Determine the (x, y) coordinate at the center of the cell enclosing the given text.  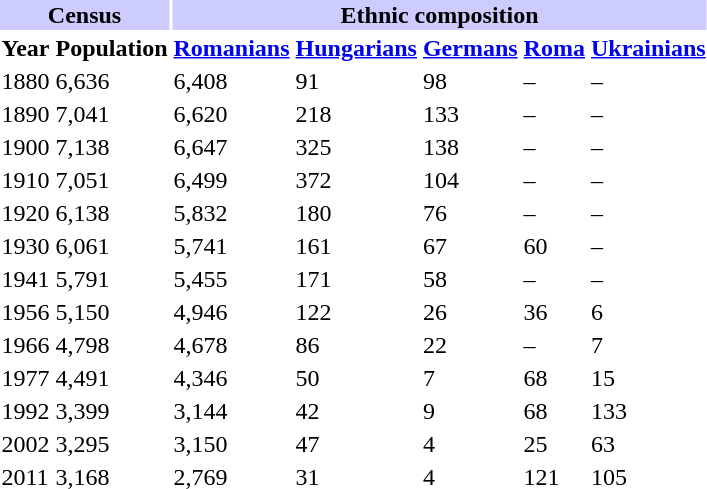
76 (470, 213)
4,798 (112, 345)
104 (470, 180)
6,061 (112, 246)
1900 (26, 147)
22 (470, 345)
1930 (26, 246)
67 (470, 246)
58 (470, 279)
Ukrainians (648, 48)
4,678 (232, 345)
6,636 (112, 81)
Romanians (232, 48)
Roma (554, 48)
5,791 (112, 279)
5,150 (112, 312)
6,138 (112, 213)
6,499 (232, 180)
1890 (26, 114)
171 (356, 279)
7,041 (112, 114)
63 (648, 444)
138 (470, 147)
218 (356, 114)
25 (554, 444)
4,946 (232, 312)
1880 (26, 81)
6,408 (232, 81)
3,150 (232, 444)
325 (356, 147)
26 (470, 312)
98 (470, 81)
1941 (26, 279)
3,144 (232, 411)
47 (356, 444)
4,491 (112, 378)
Germans (470, 48)
Census (84, 15)
7,051 (112, 180)
1977 (26, 378)
5,455 (232, 279)
1992 (26, 411)
1910 (26, 180)
4,346 (232, 378)
6,647 (232, 147)
6 (648, 312)
1966 (26, 345)
9 (470, 411)
86 (356, 345)
36 (554, 312)
3,399 (112, 411)
50 (356, 378)
Population (112, 48)
Hungarians (356, 48)
180 (356, 213)
4 (470, 444)
372 (356, 180)
1956 (26, 312)
5,741 (232, 246)
1920 (26, 213)
7,138 (112, 147)
3,295 (112, 444)
6,620 (232, 114)
Year (26, 48)
Ethnic composition (440, 15)
42 (356, 411)
60 (554, 246)
15 (648, 378)
122 (356, 312)
2002 (26, 444)
91 (356, 81)
5,832 (232, 213)
161 (356, 246)
